Locate the cell with the specified text and output its (x, y) center coordinate. 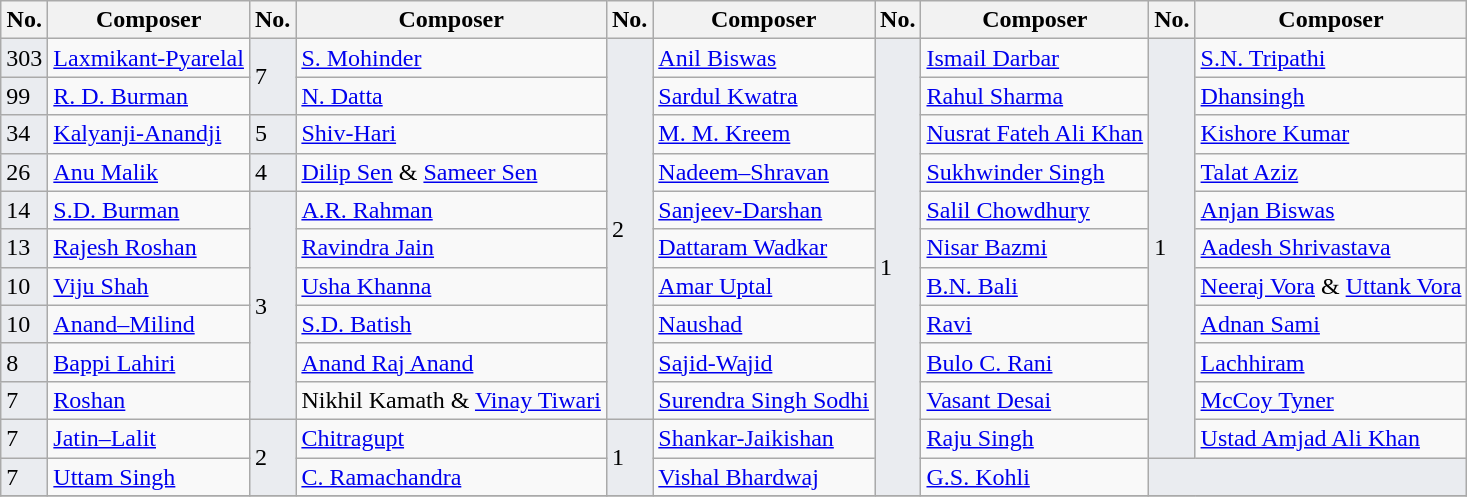
N. Datta (452, 96)
Laxmikant-Pyarelal (149, 58)
Naushad (764, 324)
Sardul Kwatra (764, 96)
Raju Singh (1035, 438)
Ravi (1035, 324)
Bappi Lahiri (149, 362)
Uttam Singh (149, 477)
Dattaram Wadkar (764, 248)
Salil Chowdhury (1035, 210)
Shankar-Jaikishan (764, 438)
13 (24, 248)
Dhansingh (1331, 96)
Rajesh Roshan (149, 248)
Kishore Kumar (1331, 134)
Surendra Singh Sodhi (764, 400)
S. Mohinder (452, 58)
McCoy Tyner (1331, 400)
4 (272, 172)
Amar Uptal (764, 286)
Kalyanji-Anandji (149, 134)
B.N. Bali (1035, 286)
3 (272, 305)
Anu Malik (149, 172)
Ismail Darbar (1035, 58)
Adnan Sami (1331, 324)
Sanjeev-Darshan (764, 210)
S.D. Burman (149, 210)
Usha Khanna (452, 286)
M. M. Kreem (764, 134)
Roshan (149, 400)
Dilip Sen & Sameer Sen (452, 172)
Nusrat Fateh Ali Khan (1035, 134)
Viju Shah (149, 286)
34 (24, 134)
G.S. Kohli (1035, 477)
Ravindra Jain (452, 248)
Bulo C. Rani (1035, 362)
Vishal Bhardwaj (764, 477)
5 (272, 134)
Shiv-Hari (452, 134)
S.D. Batish (452, 324)
99 (24, 96)
Neeraj Vora & Uttank Vora (1331, 286)
Anand–Milind (149, 324)
14 (24, 210)
Chitragupt (452, 438)
Vasant Desai (1035, 400)
303 (24, 58)
Nikhil Kamath & Vinay Tiwari (452, 400)
Sukhwinder Singh (1035, 172)
Anand Raj Anand (452, 362)
S.N. Tripathi (1331, 58)
Nadeem–Shravan (764, 172)
Nisar Bazmi (1035, 248)
C. Ramachandra (452, 477)
Sajid-Wajid (764, 362)
R. D. Burman (149, 96)
Talat Aziz (1331, 172)
Aadesh Shrivastava (1331, 248)
26 (24, 172)
Jatin–Lalit (149, 438)
8 (24, 362)
Ustad Amjad Ali Khan (1331, 438)
Lachhiram (1331, 362)
A.R. Rahman (452, 210)
Anjan Biswas (1331, 210)
Rahul Sharma (1035, 96)
Anil Biswas (764, 58)
